Output the [X, Y] coordinate of the center of the cell containing the given text.  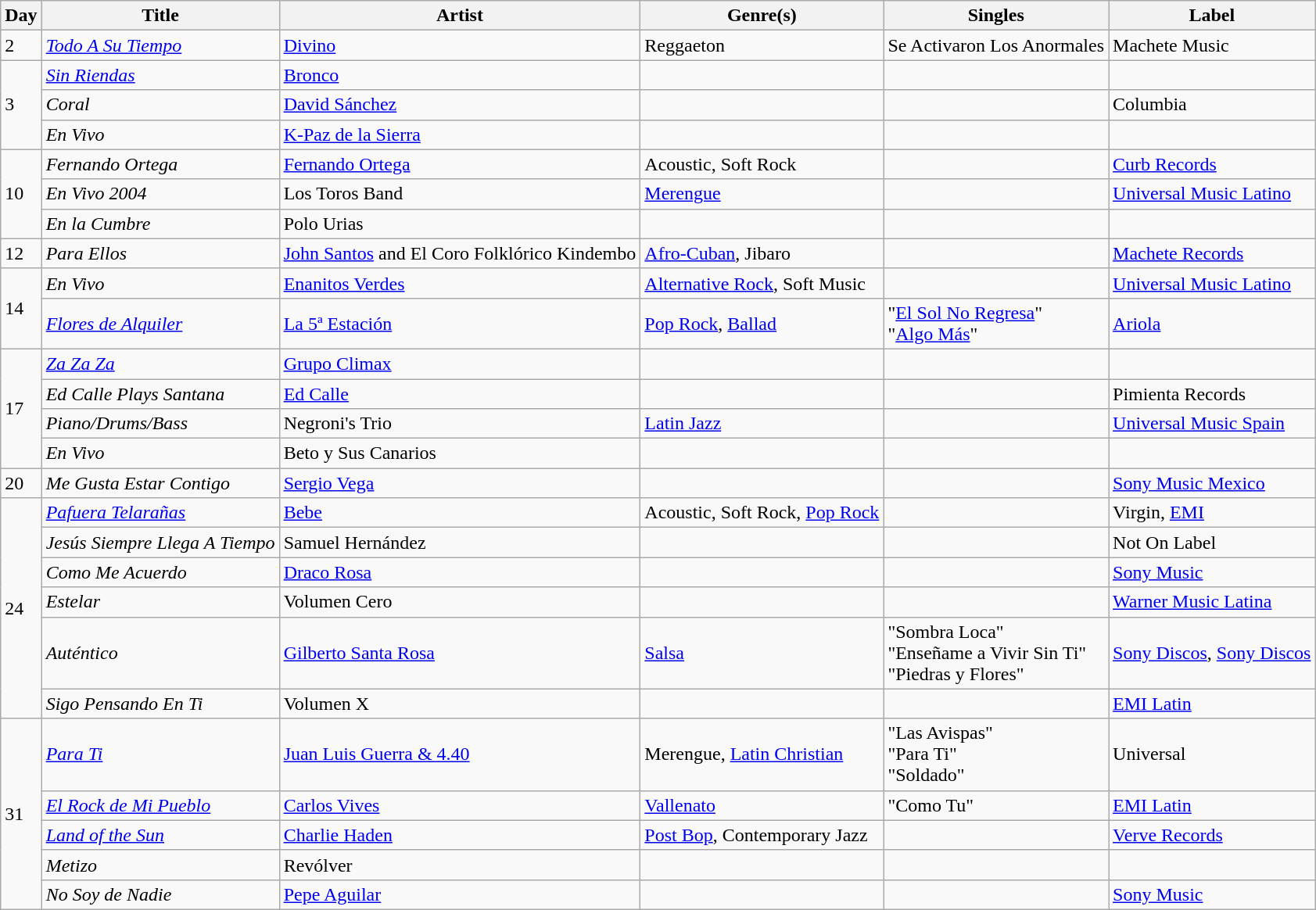
31 [21, 814]
Charlie Haden [460, 835]
Grupo Climax [460, 364]
Flores de Alquiler [160, 324]
Piano/Drums/Bass [160, 424]
Ed Calle Plays Santana [160, 393]
Sergio Vega [460, 483]
Verve Records [1212, 835]
Como Me Acuerdo [160, 572]
Los Toros Band [460, 194]
Singles [996, 16]
Negroni's Trio [460, 424]
Para Ellos [160, 253]
Title [160, 16]
Machete Records [1212, 253]
"Sombra Loca""Enseñame a Vivir Sin Ti""Piedras y Flores" [996, 653]
Reggaeton [762, 45]
3 [21, 105]
17 [21, 408]
Merengue [762, 194]
Alternative Rock, Soft Music [762, 283]
Ed Calle [460, 393]
Coral [160, 105]
Auténtico [160, 653]
Warner Music Latina [1212, 602]
Volumen X [460, 704]
Juan Luis Guerra & 4.40 [460, 754]
Ariola [1212, 324]
Latin Jazz [762, 424]
Enanitos Verdes [460, 283]
Draco Rosa [460, 572]
El Rock de Mi Pueblo [160, 805]
Machete Music [1212, 45]
"Las Avispas""Para Ti""Soldado" [996, 754]
Pepe Aguilar [460, 894]
Pimienta Records [1212, 393]
En Vivo 2004 [160, 194]
David Sánchez [460, 105]
Me Gusta Estar Contigo [160, 483]
Sin Riendas [160, 75]
John Santos and El Coro Folklórico Kindembo [460, 253]
Artist [460, 16]
Pop Rock, Ballad [762, 324]
Pafuera Telarañas [160, 513]
Acoustic, Soft Rock, Pop Rock [762, 513]
Carlos Vives [460, 805]
Merengue, Latin Christian [762, 754]
Genre(s) [762, 16]
La 5ª Estación [460, 324]
Salsa [762, 653]
Samuel Hernández [460, 543]
Volumen Cero [460, 602]
Metizo [160, 865]
Vallenato [762, 805]
Sony Discos, Sony Discos [1212, 653]
Divino [460, 45]
Se Activaron Los Anormales [996, 45]
Jesús Siempre Llega A Tiempo [160, 543]
Land of the Sun [160, 835]
Polo Urias [460, 224]
Za Za Za [160, 364]
"El Sol No Regresa""Algo Más" [996, 324]
Bronco [460, 75]
10 [21, 194]
"Como Tu" [996, 805]
Universal [1212, 754]
K-Paz de la Sierra [460, 134]
Post Bop, Contemporary Jazz [762, 835]
Day [21, 16]
20 [21, 483]
Afro-Cuban, Jibaro [762, 253]
En la Cumbre [160, 224]
Revólver [460, 865]
14 [21, 308]
Columbia [1212, 105]
Universal Music Spain [1212, 424]
Acoustic, Soft Rock [762, 164]
Beto y Sus Canarios [460, 453]
Virgin, EMI [1212, 513]
12 [21, 253]
Bebe [460, 513]
Sony Music Mexico [1212, 483]
No Soy de Nadie [160, 894]
2 [21, 45]
Not On Label [1212, 543]
Gilberto Santa Rosa [460, 653]
Todo A Su Tiempo [160, 45]
Sigo Pensando En Ti [160, 704]
Label [1212, 16]
Para Ti [160, 754]
Curb Records [1212, 164]
Estelar [160, 602]
24 [21, 608]
